Detect which cell encompasses the target text, then output its (X, Y) center coordinate. 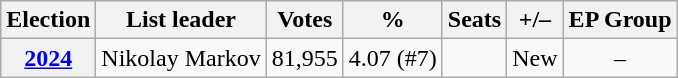
Seats (474, 20)
81,955 (304, 58)
EP Group (620, 20)
% (392, 20)
Nikolay Markov (181, 58)
+/– (535, 20)
List leader (181, 20)
– (620, 58)
4.07 (#7) (392, 58)
New (535, 58)
Votes (304, 20)
Election (48, 20)
2024 (48, 58)
